Detect which cell encompasses the target text, then output its (X, Y) center coordinate. 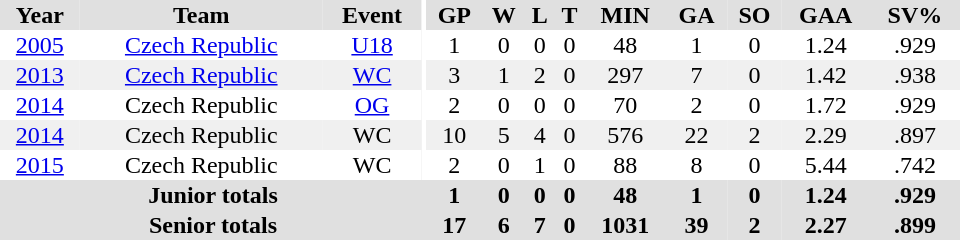
2015 (40, 165)
39 (696, 225)
W (504, 15)
22 (696, 135)
GA (696, 15)
17 (454, 225)
5.44 (826, 165)
Year (40, 15)
.897 (915, 135)
1.72 (826, 105)
2.27 (826, 225)
Junior totals (213, 195)
SO (754, 15)
MIN (625, 15)
.899 (915, 225)
8 (696, 165)
6 (504, 225)
1.42 (826, 75)
OG (372, 105)
Senior totals (213, 225)
L (540, 15)
.742 (915, 165)
3 (454, 75)
10 (454, 135)
4 (540, 135)
5 (504, 135)
297 (625, 75)
GAA (826, 15)
SV% (915, 15)
2.29 (826, 135)
1031 (625, 225)
88 (625, 165)
T (570, 15)
GP (454, 15)
2005 (40, 45)
.938 (915, 75)
U18 (372, 45)
576 (625, 135)
Team (202, 15)
70 (625, 105)
Event (372, 15)
2013 (40, 75)
